Return (X, Y) of the center of cell containing provided text 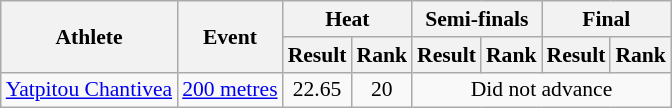
Heat (348, 19)
Event (230, 36)
Athlete (89, 36)
200 metres (230, 90)
Semi-finals (476, 19)
Final (606, 19)
Yatpitou Chantivea (89, 90)
22.65 (318, 90)
Did not advance (542, 90)
20 (382, 90)
